Pinpoint the cell where the given text exists, returning its (x, y) midpoint coordinate. 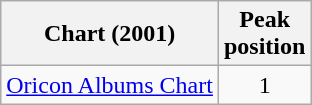
Chart (2001) (110, 34)
Peakposition (264, 34)
1 (264, 85)
Oricon Albums Chart (110, 85)
